Find where the given text appears and provide that cell's center as (X, Y) coordinate. 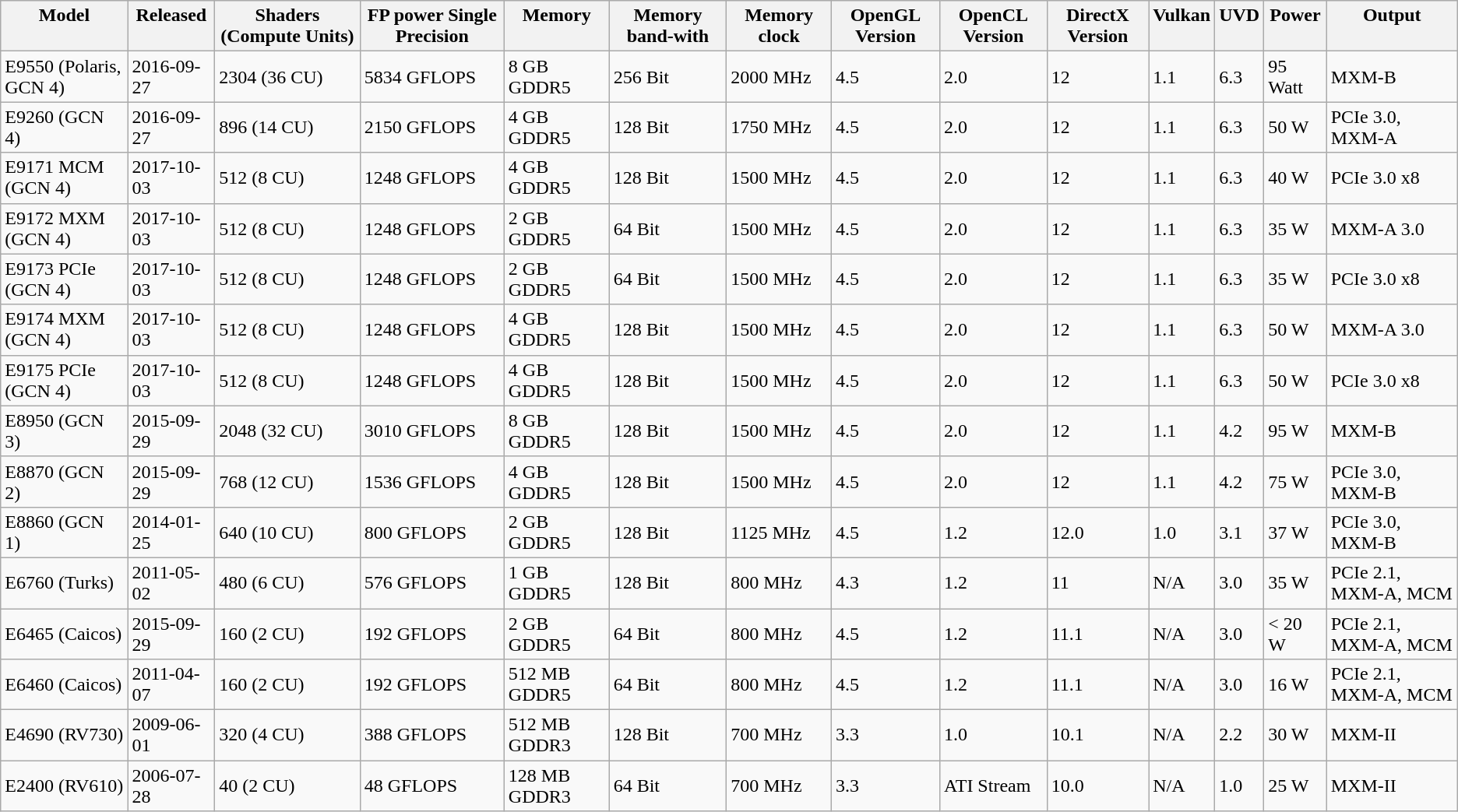
Memory band-with (668, 26)
3.1 (1240, 533)
800 GFLOPS (431, 533)
E8950 (GCN 3) (64, 431)
2006-07-28 (171, 786)
2000 MHz (779, 76)
12.0 (1098, 533)
1536 GFLOPS (431, 481)
128 MB GDDR3 (556, 786)
2011-04-07 (171, 685)
E9173 PCIe (GCN 4) (64, 279)
E6465 (Caicos) (64, 634)
Shaders (Compute Units) (288, 26)
388 GFLOPS (431, 735)
768 (12 CU) (288, 481)
UVD (1240, 26)
E6760 (Turks) (64, 582)
DirectX Version (1098, 26)
Memory clock (779, 26)
1 GB GDDR5 (556, 582)
95 Watt (1296, 76)
Output (1392, 26)
30 W (1296, 735)
OpenCL Version (994, 26)
11 (1098, 582)
37 W (1296, 533)
Power (1296, 26)
10.0 (1098, 786)
E9172 MXM (GCN 4) (64, 229)
E2400 (RV610) (64, 786)
FP power Single Precision (431, 26)
Memory (556, 26)
16 W (1296, 685)
E9175 PCIe (GCN 4) (64, 380)
320 (4 CU) (288, 735)
2304 (36 CU) (288, 76)
5834 GFLOPS (431, 76)
48 GFLOPS (431, 786)
480 (6 CU) (288, 582)
E9260 (GCN 4) (64, 128)
4.3 (885, 582)
2150 GFLOPS (431, 128)
25 W (1296, 786)
PCIe 3.0, MXM-A (1392, 128)
896 (14 CU) (288, 128)
Released (171, 26)
E9171 MCM (GCN 4) (64, 178)
2011-05-02 (171, 582)
2048 (32 CU) (288, 431)
< 20 W (1296, 634)
Vulkan (1182, 26)
3010 GFLOPS (431, 431)
640 (10 CU) (288, 533)
E8870 (GCN 2) (64, 481)
40 W (1296, 178)
576 GFLOPS (431, 582)
1125 MHz (779, 533)
95 W (1296, 431)
Model (64, 26)
E6460 (Caicos) (64, 685)
256 Bit (668, 76)
E8860 (GCN 1) (64, 533)
512 MB GDDR3 (556, 735)
75 W (1296, 481)
1750 MHz (779, 128)
ATI Stream (994, 786)
2009-06-01 (171, 735)
OpenGL Version (885, 26)
2.2 (1240, 735)
E4690 (RV730) (64, 735)
E9550 (Polaris, GCN 4) (64, 76)
2014-01-25 (171, 533)
E9174 MXM (GCN 4) (64, 330)
10.1 (1098, 735)
40 (2 CU) (288, 786)
512 MB GDDR5 (556, 685)
